Return the [x, y] coordinate for the center point of the cell that contains the specified text.  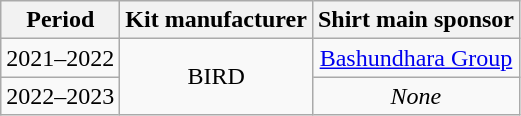
Kit manufacturer [216, 20]
Period [60, 20]
BIRD [216, 77]
None [416, 96]
Bashundhara Group [416, 58]
Shirt main sponsor [416, 20]
2022–2023 [60, 96]
2021–2022 [60, 58]
